Identify which cell holds the provided text, then report its (X, Y) central coordinate. 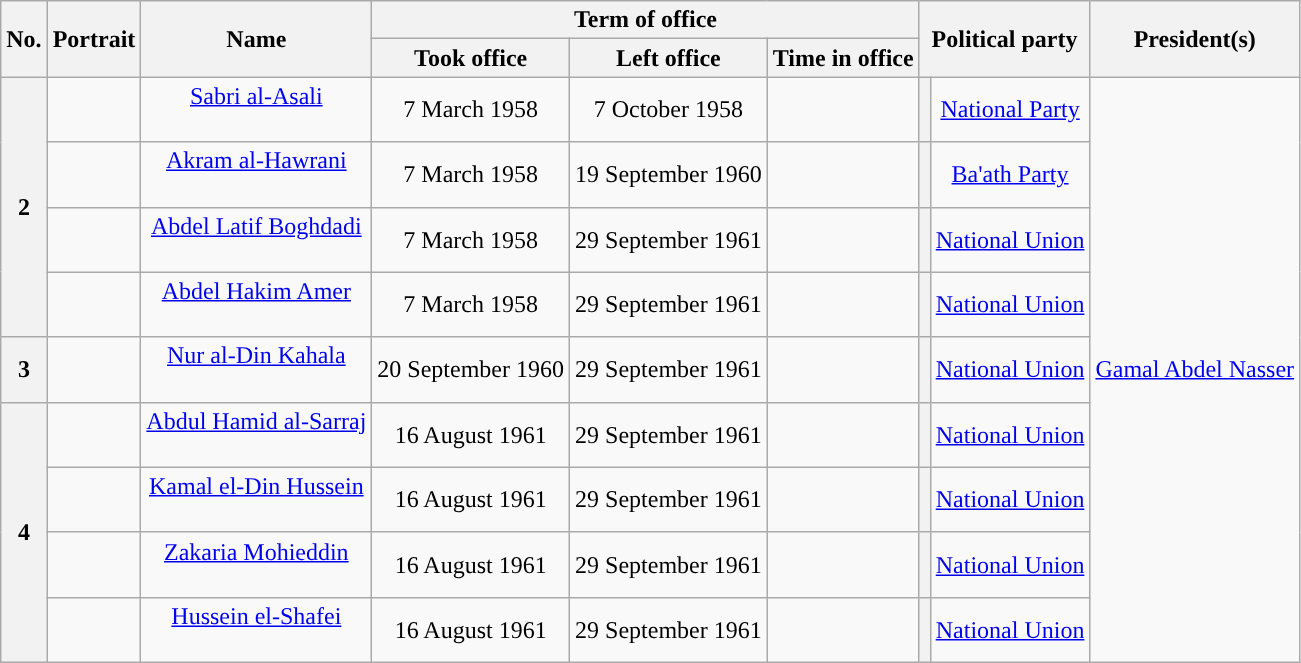
Gamal Abdel Nasser (1195, 370)
7 October 1958 (669, 110)
National Party (1010, 110)
Term of office (646, 20)
Kamal el-Din Hussein (256, 500)
2 (24, 207)
19 September 1960 (669, 174)
Ba'ath Party (1010, 174)
Nur al-Din Kahala (256, 370)
Akram al-Hawrani (256, 174)
Abdul Hamid al-Sarraj (256, 434)
Political party (1004, 39)
Hussein el-Shafei (256, 630)
Portrait (94, 39)
No. (24, 39)
President(s) (1195, 39)
Name (256, 39)
Abdel Hakim Amer (256, 304)
3 (24, 370)
Abdel Latif Boghdadi (256, 240)
Zakaria Mohieddin (256, 564)
4 (24, 532)
Sabri al-Asali (256, 110)
Left office (669, 58)
Took office (471, 58)
20 September 1960 (471, 370)
Time in office (843, 58)
